Provide the (X, Y) coordinate of the cell's center where the given text is located.  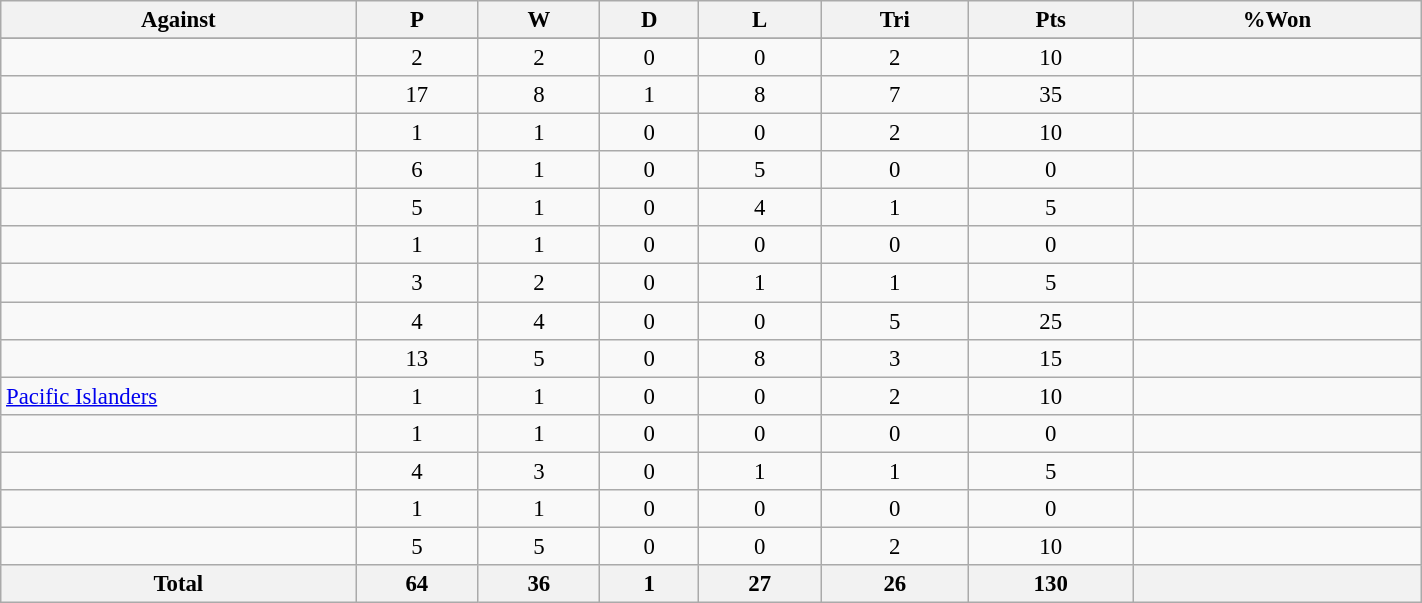
7 (895, 95)
17 (417, 95)
130 (1051, 584)
64 (417, 584)
P (417, 20)
36 (539, 584)
Total (178, 584)
Pts (1051, 20)
%Won (1278, 20)
D (650, 20)
27 (760, 584)
Against (178, 20)
L (760, 20)
6 (417, 170)
13 (417, 358)
26 (895, 584)
Tri (895, 20)
35 (1051, 95)
15 (1051, 358)
W (539, 20)
25 (1051, 321)
Pacific Islanders (178, 396)
